Extract the (X, Y) coordinate from the center of the cell holding the provided text.  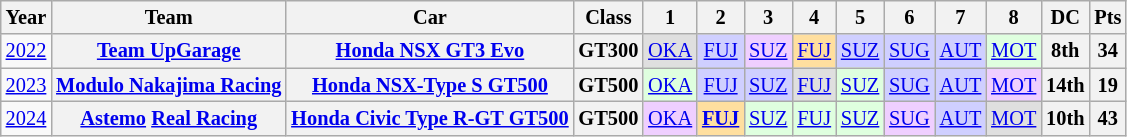
Team UpGarage (168, 51)
Team (168, 17)
4 (814, 17)
34 (1108, 51)
2 (720, 17)
7 (961, 17)
1 (670, 17)
Astemo Real Racing (168, 118)
Year (26, 17)
2024 (26, 118)
GT300 (609, 51)
43 (1108, 118)
DC (1065, 17)
Honda NSX GT3 Evo (430, 51)
10th (1065, 118)
8 (1014, 17)
Honda NSX-Type S GT500 (430, 85)
3 (768, 17)
Pts (1108, 17)
Modulo Nakajima Racing (168, 85)
2022 (26, 51)
Honda Civic Type R-GT GT500 (430, 118)
14th (1065, 85)
5 (860, 17)
Car (430, 17)
2023 (26, 85)
8th (1065, 51)
Class (609, 17)
6 (909, 17)
19 (1108, 85)
